Extract the [X, Y] coordinate from the center of the cell holding the provided text.  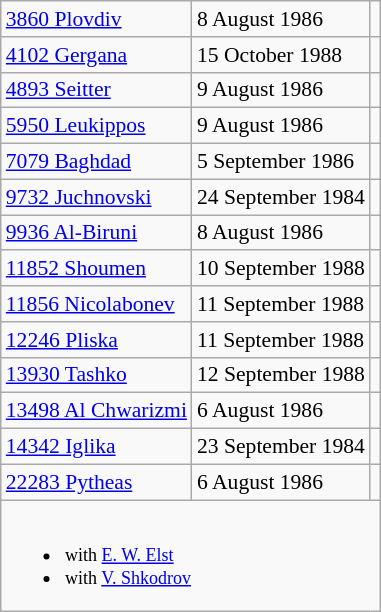
3860 Plovdiv [96, 19]
7079 Baghdad [96, 162]
5 September 1986 [281, 162]
13930 Tashko [96, 375]
10 September 1988 [281, 269]
23 September 1984 [281, 447]
5950 Leukippos [96, 126]
11856 Nicolabonev [96, 304]
4102 Gergana [96, 55]
11852 Shoumen [96, 269]
14342 Iglika [96, 447]
4893 Seitter [96, 90]
12246 Pliska [96, 340]
24 September 1984 [281, 197]
9936 Al-Biruni [96, 233]
12 September 1988 [281, 375]
22283 Pytheas [96, 482]
with E. W. Elst with V. Shkodrov [190, 556]
9732 Juchnovski [96, 197]
15 October 1988 [281, 55]
13498 Al Chwarizmi [96, 411]
